Return the [X, Y] coordinate for the center point of the cell that contains the specified text.  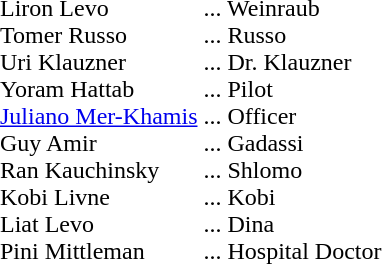
... Russo [289, 36]
Uri Klauzner [98, 62]
Liat Levo [98, 224]
... Dr. Klauzner [289, 62]
... Kobi [289, 198]
Kobi Livne [98, 198]
Guy Amir [98, 144]
Tomer Russo [98, 36]
Juliano Mer-Khamis [98, 116]
... Gadassi [289, 144]
... Shlomo [289, 170]
Ran Kauchinsky [98, 170]
... Pilot [289, 90]
... Officer [289, 116]
... Dina [289, 224]
Yoram Hattab [98, 90]
